Find where the given text appears and provide that cell's center as (x, y) coordinate. 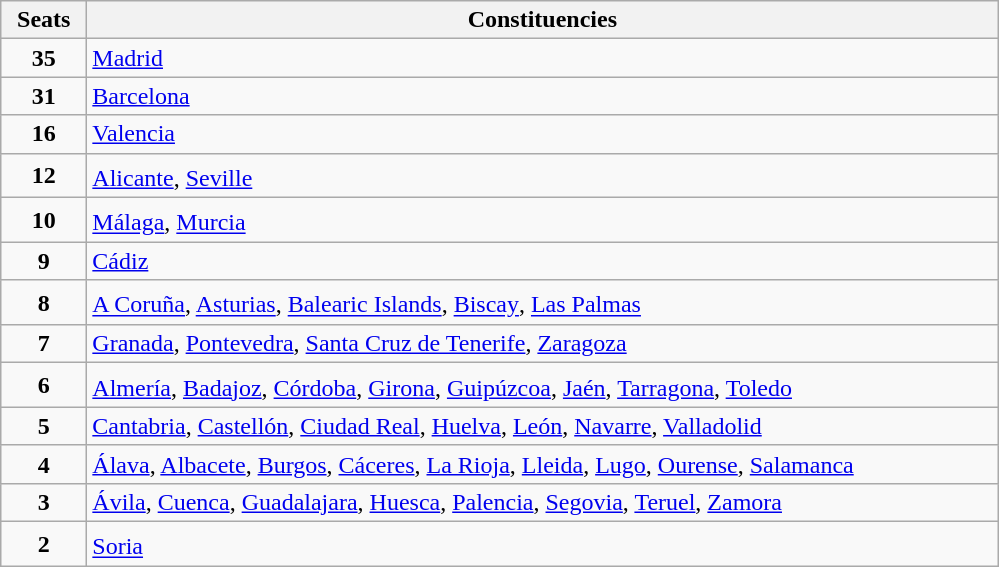
35 (44, 58)
9 (44, 261)
Ávila, Cuenca, Guadalajara, Huesca, Palencia, Segovia, Teruel, Zamora (542, 502)
7 (44, 344)
Granada, Pontevedra, Santa Cruz de Tenerife, Zaragoza (542, 344)
10 (44, 220)
Cádiz (542, 261)
3 (44, 502)
Barcelona (542, 96)
Málaga, Murcia (542, 220)
Madrid (542, 58)
12 (44, 176)
31 (44, 96)
16 (44, 134)
Alicante, Seville (542, 176)
2 (44, 544)
A Coruña, Asturias, Balearic Islands, Biscay, Las Palmas (542, 302)
4 (44, 464)
8 (44, 302)
Soria (542, 544)
Almería, Badajoz, Córdoba, Girona, Guipúzcoa, Jaén, Tarragona, Toledo (542, 386)
Cantabria, Castellón, Ciudad Real, Huelva, León, Navarre, Valladolid (542, 426)
5 (44, 426)
Constituencies (542, 20)
6 (44, 386)
Seats (44, 20)
Valencia (542, 134)
Álava, Albacete, Burgos, Cáceres, La Rioja, Lleida, Lugo, Ourense, Salamanca (542, 464)
